Pinpoint the cell where the given text exists, returning its [x, y] midpoint coordinate. 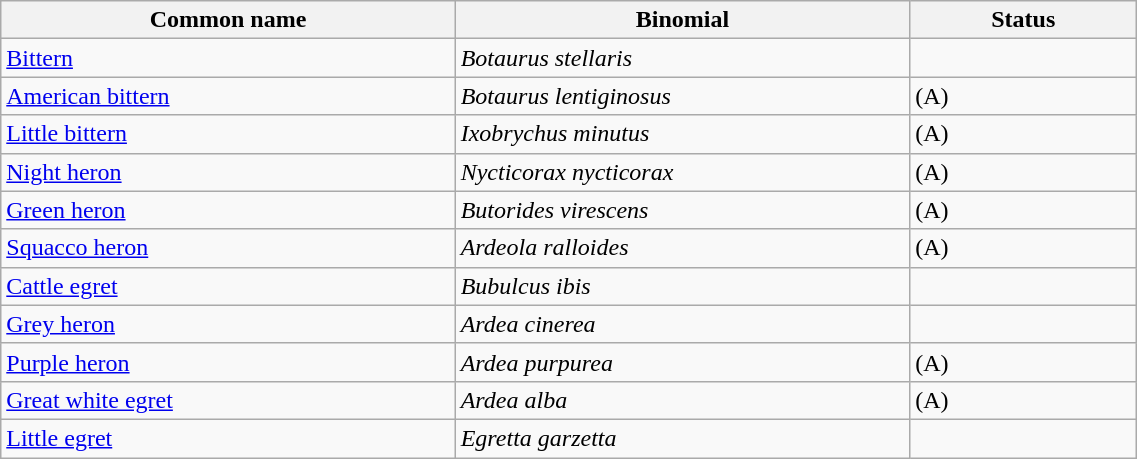
Night heron [228, 172]
Little bittern [228, 134]
Purple heron [228, 362]
Ixobrychus minutus [682, 134]
Status [1024, 20]
Green heron [228, 210]
Cattle egret [228, 286]
Botaurus lentiginosus [682, 96]
Ardea cinerea [682, 324]
Ardea alba [682, 400]
Great white egret [228, 400]
American bittern [228, 96]
Egretta garzetta [682, 438]
Nycticorax nycticorax [682, 172]
Bittern [228, 58]
Butorides virescens [682, 210]
Ardea purpurea [682, 362]
Grey heron [228, 324]
Squacco heron [228, 248]
Binomial [682, 20]
Bubulcus ibis [682, 286]
Common name [228, 20]
Ardeola ralloides [682, 248]
Botaurus stellaris [682, 58]
Little egret [228, 438]
